Output the [X, Y] coordinate of the center of the cell containing the given text.  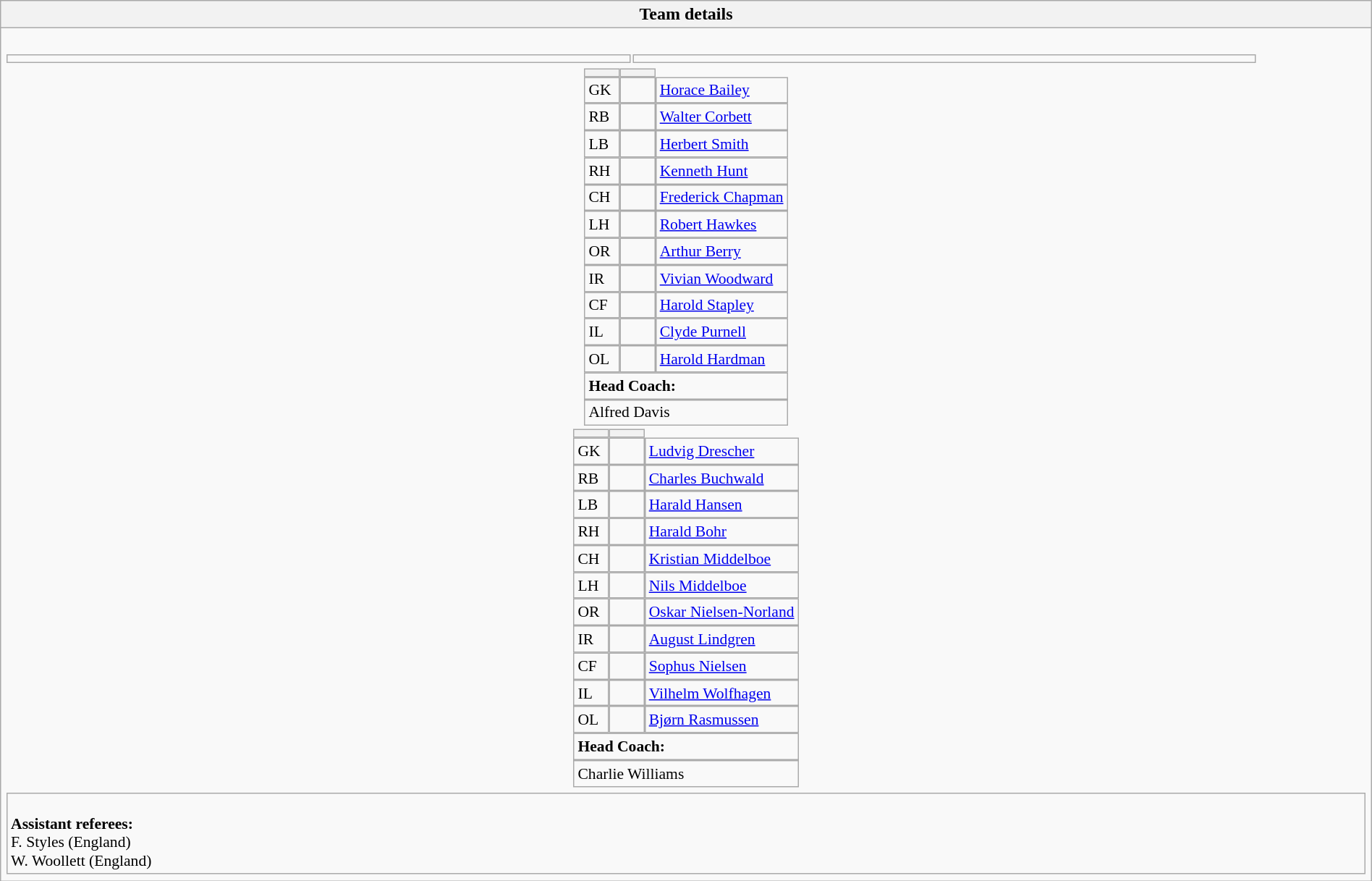
Clyde Purnell [721, 332]
Charles Buchwald [721, 478]
Oskar Nielsen-Norland [721, 612]
Vilhelm Wolfhagen [721, 694]
Bjørn Rasmussen [721, 720]
Harold Stapley [721, 305]
Robert Hawkes [721, 224]
Harold Hardman [721, 359]
Kenneth Hunt [721, 171]
Alfred Davis [686, 413]
Team details [686, 14]
Charlie Williams [686, 773]
Horace Bailey [721, 90]
Frederick Chapman [721, 197]
Walter Corbett [721, 117]
Nils Middelboe [721, 585]
Ludvig Drescher [721, 450]
Assistant referees: F. Styles (England) W. Woollett (England) [686, 833]
Arthur Berry [721, 252]
Kristian Middelboe [721, 559]
Herbert Smith [721, 143]
Vivian Woodward [721, 278]
Harald Hansen [721, 505]
Harald Bohr [721, 531]
Sophus Nielsen [721, 666]
August Lindgren [721, 638]
